Scan for the cell matching the given text and deliver its [x, y] coordinate at center. 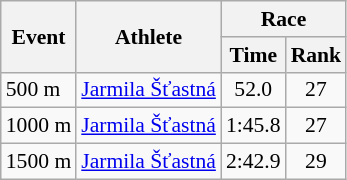
52.0 [254, 90]
Race [284, 19]
2:42.9 [254, 162]
1000 m [38, 126]
Rank [316, 55]
29 [316, 162]
Event [38, 36]
Time [254, 55]
500 m [38, 90]
1:45.8 [254, 126]
1500 m [38, 162]
Athlete [148, 36]
